Scan for the cell matching the given text and deliver its (X, Y) coordinate at center. 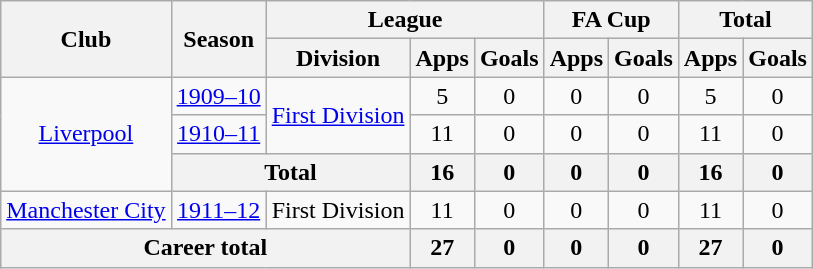
1911–12 (218, 210)
Club (86, 39)
1910–11 (218, 134)
Manchester City (86, 210)
Career total (206, 248)
Season (218, 39)
Division (338, 58)
1909–10 (218, 96)
FA Cup (611, 20)
Liverpool (86, 134)
League (405, 20)
